Extract the (x, y) coordinate from the center of the cell holding the provided text.  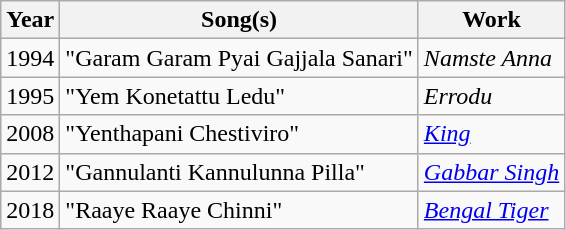
"Yem Konetattu Ledu" (240, 96)
Song(s) (240, 20)
"Raaye Raaye Chinni" (240, 210)
"Garam Garam Pyai Gajjala Sanari" (240, 58)
King (491, 134)
Namste Anna (491, 58)
2008 (30, 134)
2012 (30, 172)
"Yenthapani Chestiviro" (240, 134)
Bengal Tiger (491, 210)
Work (491, 20)
2018 (30, 210)
"Gannulanti Kannulunna Pilla" (240, 172)
Errodu (491, 96)
1994 (30, 58)
Gabbar Singh (491, 172)
Year (30, 20)
1995 (30, 96)
